Locate the cell with the specified text and output its [X, Y] center coordinate. 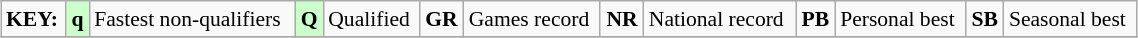
SB [985, 19]
National record [720, 19]
Q [309, 19]
GR [442, 19]
Seasonal best [1070, 19]
KEY: [34, 19]
q [78, 19]
NR [622, 19]
Qualified [371, 19]
Personal best [900, 19]
Games record [532, 19]
Fastest non-qualifiers [192, 19]
PB [816, 19]
